Find where the given text appears and provide that cell's center as [x, y] coordinate. 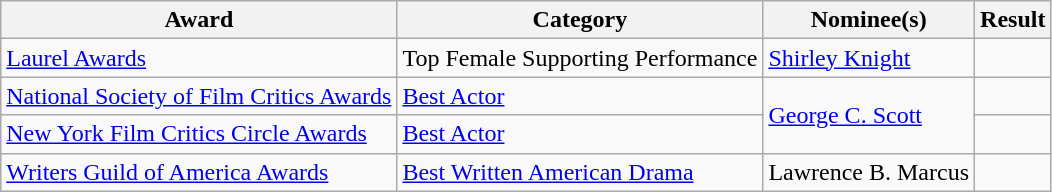
Lawrence B. Marcus [869, 172]
National Society of Film Critics Awards [199, 96]
Top Female Supporting Performance [580, 58]
Shirley Knight [869, 58]
Laurel Awards [199, 58]
Category [580, 20]
Writers Guild of America Awards [199, 172]
Nominee(s) [869, 20]
Award [199, 20]
New York Film Critics Circle Awards [199, 134]
George C. Scott [869, 115]
Best Written American Drama [580, 172]
Result [1013, 20]
